For the text-containing cell, return its midpoint in [x, y] coordinate format. 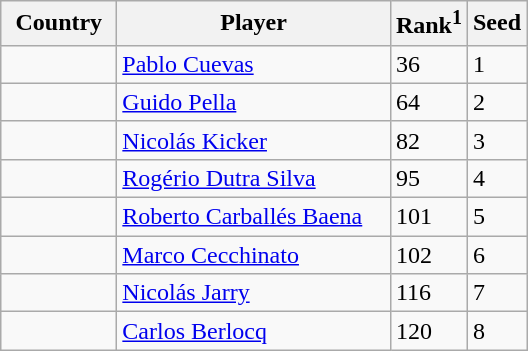
5 [496, 217]
Seed [496, 24]
Guido Pella [254, 102]
36 [428, 64]
Player [254, 24]
95 [428, 178]
Nicolás Kicker [254, 140]
Nicolás Jarry [254, 293]
4 [496, 178]
Rogério Dutra Silva [254, 178]
120 [428, 331]
82 [428, 140]
8 [496, 331]
2 [496, 102]
116 [428, 293]
Rank1 [428, 24]
Pablo Cuevas [254, 64]
Carlos Berlocq [254, 331]
Roberto Carballés Baena [254, 217]
Marco Cecchinato [254, 255]
1 [496, 64]
102 [428, 255]
7 [496, 293]
64 [428, 102]
101 [428, 217]
Country [59, 24]
6 [496, 255]
3 [496, 140]
